Find where the given text appears and provide that cell's center as (X, Y) coordinate. 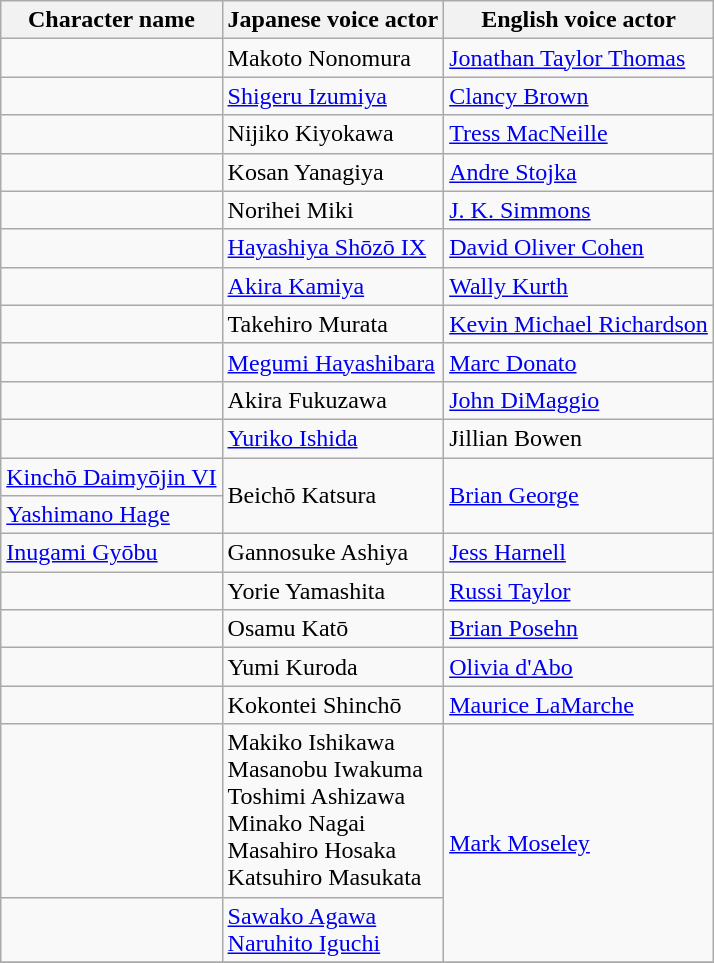
Clancy Brown (579, 96)
Maurice LaMarche (579, 705)
Makiko IshikawaMasanobu IwakumaToshimi AshizawaMinako NagaiMasahiro HosakaKatsuhiro Masukata (333, 810)
Brian Posehn (579, 629)
English voice actor (579, 20)
Jillian Bowen (579, 438)
Sawako AgawaNaruhito Iguchi (333, 930)
Mark Moseley (579, 843)
Brian George (579, 496)
Akira Fukuzawa (333, 400)
David Oliver Cohen (579, 248)
Osamu Katō (333, 629)
Kinchō Daimyōjin VI (112, 477)
Yuriko Ishida (333, 438)
Hayashiya Shōzō IX (333, 248)
Russi Taylor (579, 591)
Beichō Katsura (333, 496)
Akira Kamiya (333, 286)
Megumi Hayashibara (333, 362)
Kokontei Shinchō (333, 705)
Olivia d'Abo (579, 667)
J. K. Simmons (579, 210)
Jess Harnell (579, 553)
John DiMaggio (579, 400)
Kevin Michael Richardson (579, 324)
Andre Stojka (579, 172)
Inugami Gyōbu (112, 553)
Nijiko Kiyokawa (333, 134)
Wally Kurth (579, 286)
Yashimano Hage (112, 515)
Jonathan Taylor Thomas (579, 58)
Takehiro Murata (333, 324)
Japanese voice actor (333, 20)
Marc Donato (579, 362)
Shigeru Izumiya (333, 96)
Norihei Miki (333, 210)
Makoto Nonomura (333, 58)
Tress MacNeille (579, 134)
Character name (112, 20)
Yorie Yamashita (333, 591)
Kosan Yanagiya (333, 172)
Gannosuke Ashiya (333, 553)
Yumi Kuroda (333, 667)
